From the cell containing the given text, extract its center point as (x, y) coordinate. 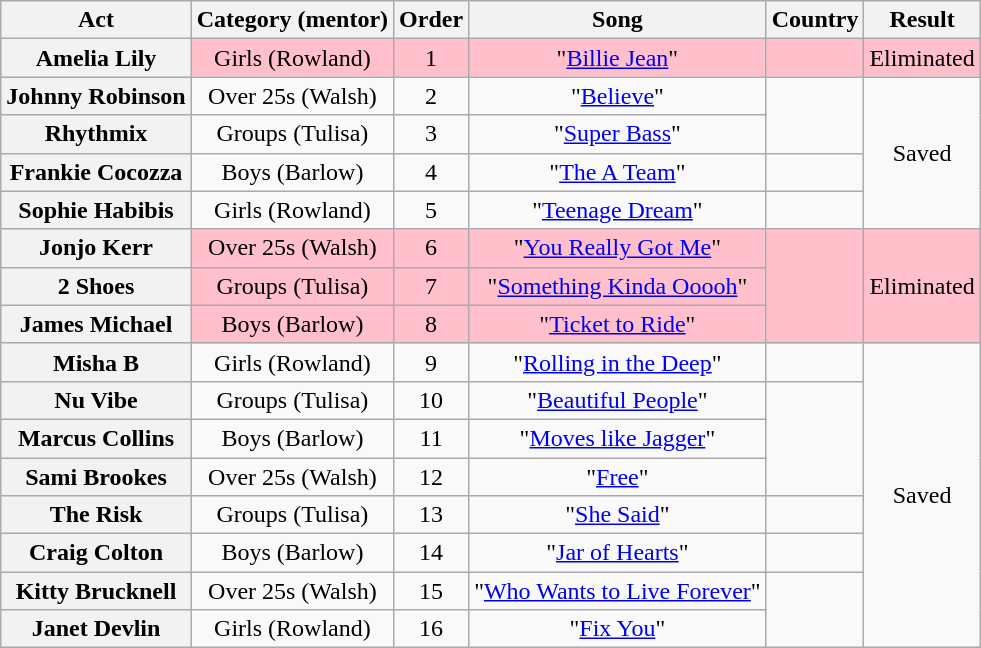
6 (432, 248)
13 (432, 515)
The Risk (96, 515)
"Something Kinda Ooooh" (618, 286)
Kitty Brucknell (96, 591)
"Believe" (618, 96)
Rhythmix (96, 134)
2 (432, 96)
Result (922, 20)
Country (815, 20)
Janet Devlin (96, 629)
2 Shoes (96, 286)
"Billie Jean" (618, 58)
"Rolling in the Deep" (618, 362)
Misha B (96, 362)
Nu Vibe (96, 400)
1 (432, 58)
"Super Bass" (618, 134)
Amelia Lily (96, 58)
Sami Brookes (96, 477)
"She Said" (618, 515)
"Who Wants to Live Forever" (618, 591)
"The A Team" (618, 172)
"Jar of Hearts" (618, 553)
Marcus Collins (96, 438)
15 (432, 591)
9 (432, 362)
4 (432, 172)
Sophie Habibis (96, 210)
"Beautiful People" (618, 400)
12 (432, 477)
14 (432, 553)
Category (mentor) (292, 20)
Song (618, 20)
"Teenage Dream" (618, 210)
3 (432, 134)
8 (432, 324)
Johnny Robinson (96, 96)
Order (432, 20)
"Fix You" (618, 629)
"Free" (618, 477)
Act (96, 20)
Frankie Cocozza (96, 172)
"Ticket to Ride" (618, 324)
11 (432, 438)
10 (432, 400)
James Michael (96, 324)
"Moves like Jagger" (618, 438)
Jonjo Kerr (96, 248)
"You Really Got Me" (618, 248)
16 (432, 629)
5 (432, 210)
7 (432, 286)
Craig Colton (96, 553)
